Capture the cell that displays the provided text and extract its (x, y) central coordinate. 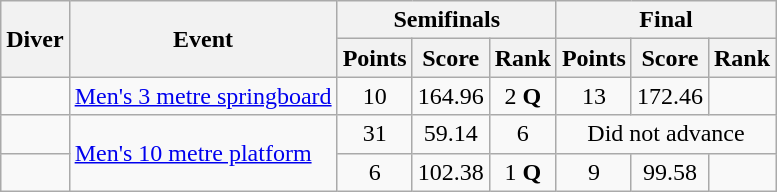
164.96 (450, 96)
31 (374, 134)
10 (374, 96)
172.46 (670, 96)
Diver (35, 39)
13 (594, 96)
2 Q (522, 96)
Event (203, 39)
1 Q (522, 172)
102.38 (450, 172)
Final (666, 20)
Men's 10 metre platform (203, 153)
Men's 3 metre springboard (203, 96)
Semifinals (446, 20)
59.14 (450, 134)
9 (594, 172)
Did not advance (666, 134)
99.58 (670, 172)
